Output the [X, Y] coordinate of the center of the cell containing the given text.  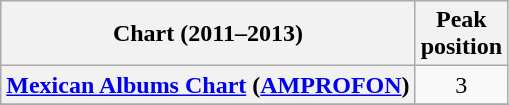
3 [461, 85]
Peakposition [461, 34]
Mexican Albums Chart (AMPROFON) [208, 85]
Chart (2011–2013) [208, 34]
